Locate the cell with the specified text and output its (X, Y) center coordinate. 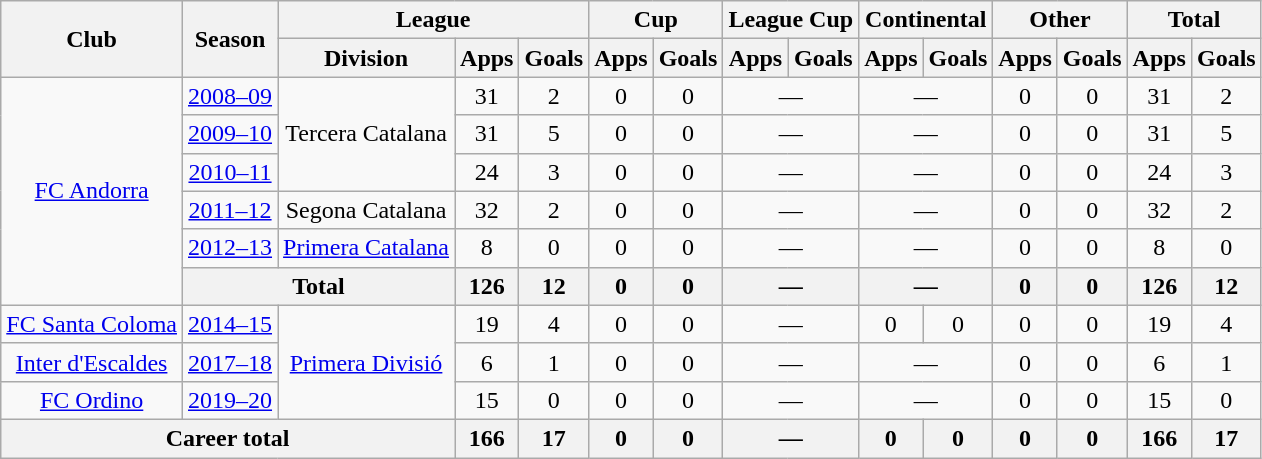
League (434, 20)
2010–11 (230, 172)
Season (230, 39)
Other (1060, 20)
Cup (656, 20)
2008–09 (230, 96)
FC Ordino (92, 400)
2014–15 (230, 324)
FC Santa Coloma (92, 324)
Primera Catalana (366, 248)
2019–20 (230, 400)
Club (92, 39)
2009–10 (230, 134)
Tercera Catalana (366, 134)
2017–18 (230, 362)
Primera Divisió (366, 362)
FC Andorra (92, 191)
League Cup (791, 20)
Continental (926, 20)
2011–12 (230, 210)
Inter d'Escaldes (92, 362)
Career total (228, 438)
Segona Catalana (366, 210)
2012–13 (230, 248)
Division (366, 58)
